Output the [x, y] coordinate of the center of the cell containing the given text.  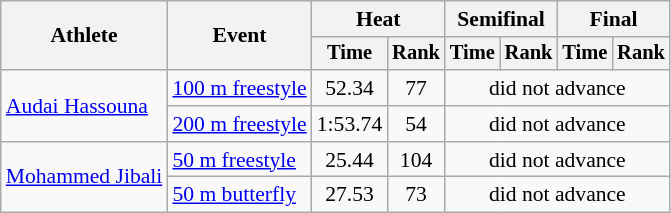
Mohammed Jibali [84, 178]
1:53.74 [350, 124]
200 m freestyle [239, 124]
77 [416, 88]
52.34 [350, 88]
Semifinal [501, 19]
54 [416, 124]
50 m freestyle [239, 160]
50 m butterfly [239, 195]
73 [416, 195]
100 m freestyle [239, 88]
Heat [378, 19]
104 [416, 160]
Final [613, 19]
Audai Hassouna [84, 106]
27.53 [350, 195]
Event [239, 36]
Athlete [84, 36]
25.44 [350, 160]
